Extract the [X, Y] coordinate from the center of the cell holding the provided text.  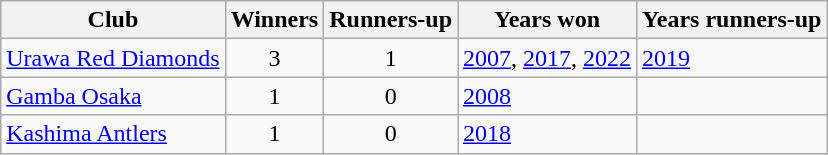
2019 [732, 58]
Urawa Red Diamonds [113, 58]
2008 [548, 96]
Club [113, 20]
Gamba Osaka [113, 96]
Winners [274, 20]
2018 [548, 134]
Years runners-up [732, 20]
Years won [548, 20]
2007, 2017, 2022 [548, 58]
Runners-up [391, 20]
3 [274, 58]
Kashima Antlers [113, 134]
